Return [X, Y] of the center of cell containing provided text 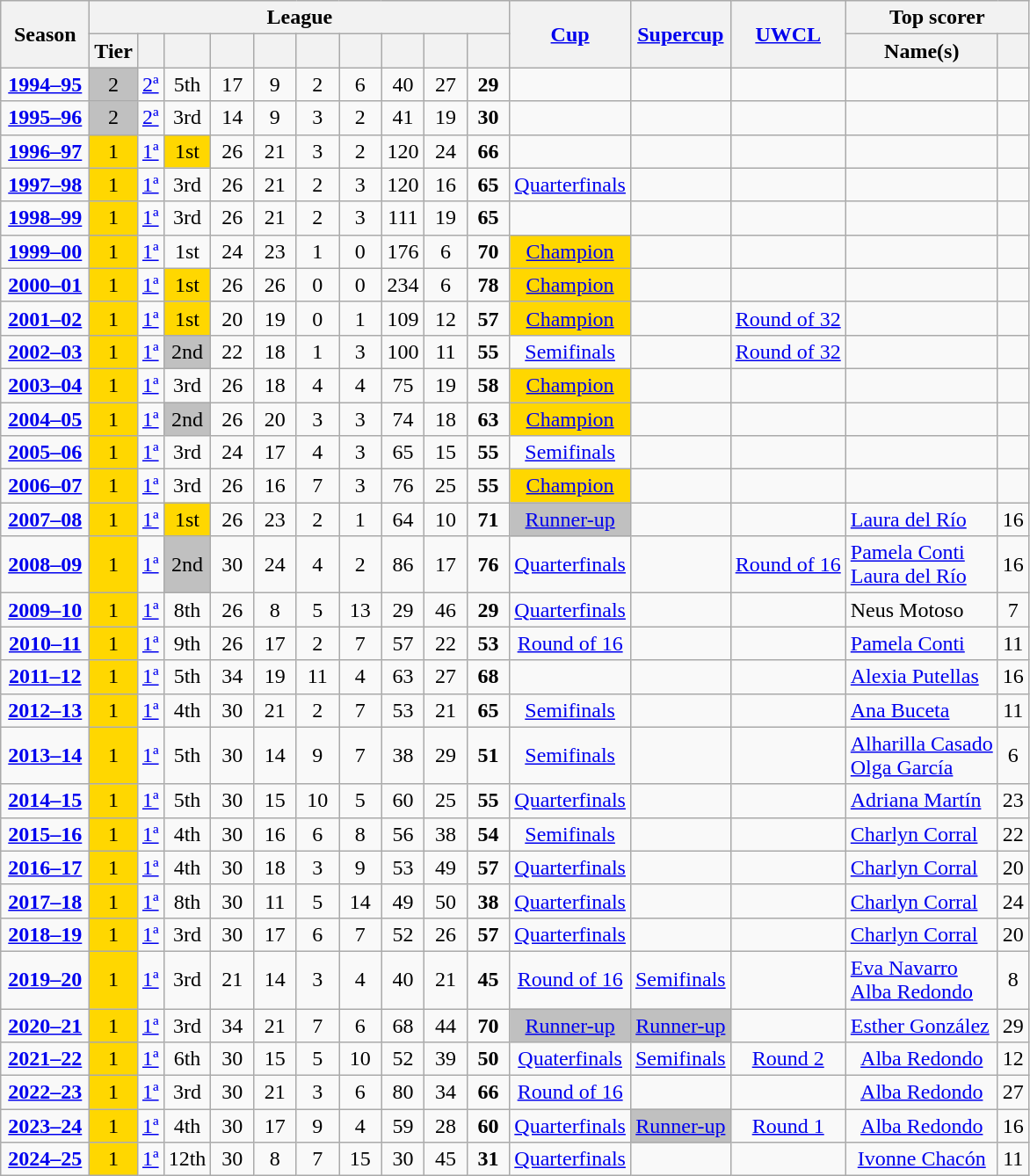
71 [489, 519]
80 [403, 1093]
Quaterfinals [570, 1059]
2021–22 [46, 1059]
Pamela Conti Laura del Río [921, 564]
Esther González [921, 1026]
2022–23 [46, 1093]
2015–16 [46, 834]
54 [489, 834]
6th [187, 1059]
2009–10 [46, 610]
2006–07 [46, 486]
Neus Motoso [921, 610]
56 [403, 834]
Top scorer [937, 18]
Round 1 [787, 1126]
Eva Navarro Alba Redondo [921, 979]
2005–06 [46, 453]
100 [403, 352]
1995–96 [46, 118]
2004–05 [46, 419]
1997–98 [46, 185]
58 [489, 385]
Adriana Martín [921, 801]
86 [403, 564]
Name(s) [921, 51]
Ana Buceta [921, 710]
2010–11 [46, 643]
1996–97 [46, 151]
Ivonne Chacón [921, 1159]
1998–99 [46, 218]
74 [403, 419]
2019–20 [46, 979]
51 [489, 756]
Round 2 [787, 1059]
2020–21 [46, 1026]
78 [489, 285]
44 [446, 1026]
Alharilla Casado Olga García [921, 756]
League [300, 18]
2002–03 [46, 352]
109 [403, 318]
Tier [114, 51]
111 [403, 218]
Supercup [680, 34]
2003–04 [46, 385]
1999–00 [46, 251]
2014–15 [46, 801]
9th [187, 643]
2012–13 [46, 710]
12th [187, 1159]
2024–25 [46, 1159]
1994–95 [46, 84]
Season [46, 34]
41 [403, 118]
28 [446, 1126]
2001–02 [46, 318]
31 [489, 1159]
2011–12 [46, 677]
UWCL [787, 34]
2007–08 [46, 519]
Alexia Putellas [921, 677]
13 [360, 610]
234 [403, 285]
75 [403, 385]
39 [446, 1059]
2008–09 [46, 564]
59 [403, 1126]
2023–24 [46, 1126]
Laura del Río [921, 519]
2016–17 [46, 867]
2017–18 [46, 901]
Pamela Conti [921, 643]
2013–14 [46, 756]
64 [403, 519]
Cup [570, 34]
176 [403, 251]
2018–19 [46, 934]
2000–01 [46, 285]
46 [446, 610]
